Pinpoint the cell where the given text exists, returning its (X, Y) midpoint coordinate. 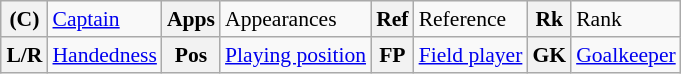
Field player (471, 55)
Rank (626, 19)
Rk (549, 19)
Pos (191, 55)
Apps (191, 19)
(C) (24, 19)
Ref (392, 19)
L/R (24, 55)
GK (549, 55)
Appearances (296, 19)
Captain (104, 19)
Handedness (104, 55)
Playing position (296, 55)
FP (392, 55)
Reference (471, 19)
Goalkeeper (626, 55)
